Provide the (X, Y) coordinate of the cell's center where the given text is located.  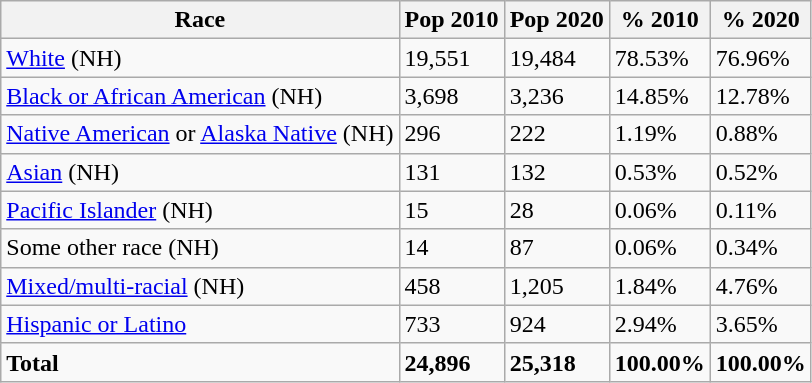
Native American or Alaska Native (NH) (200, 134)
19,551 (452, 58)
28 (556, 210)
14.85% (660, 96)
78.53% (660, 58)
White (NH) (200, 58)
14 (452, 248)
0.52% (760, 172)
2.94% (660, 324)
132 (556, 172)
Total (200, 362)
Race (200, 20)
Hispanic or Latino (200, 324)
222 (556, 134)
924 (556, 324)
458 (452, 286)
76.96% (760, 58)
1.84% (660, 286)
Mixed/multi-racial (NH) (200, 286)
0.88% (760, 134)
19,484 (556, 58)
24,896 (452, 362)
87 (556, 248)
% 2010 (660, 20)
3.65% (760, 324)
131 (452, 172)
Asian (NH) (200, 172)
Black or African American (NH) (200, 96)
% 2020 (760, 20)
15 (452, 210)
1,205 (556, 286)
1.19% (660, 134)
0.34% (760, 248)
Pop 2020 (556, 20)
733 (452, 324)
25,318 (556, 362)
0.53% (660, 172)
3,236 (556, 96)
0.11% (760, 210)
Pop 2010 (452, 20)
Pacific Islander (NH) (200, 210)
4.76% (760, 286)
12.78% (760, 96)
296 (452, 134)
3,698 (452, 96)
Some other race (NH) (200, 248)
